Extract the (x, y) coordinate from the center of the cell holding the provided text.  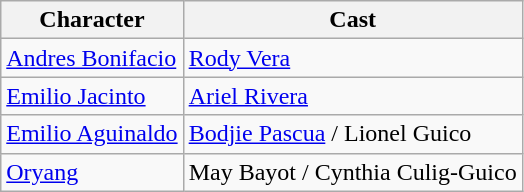
Ariel Rivera (352, 96)
Bodjie Pascua / Lionel Guico (352, 134)
Cast (352, 20)
Rody Vera (352, 58)
Andres Bonifacio (92, 58)
May Bayot / Cynthia Culig-Guico (352, 172)
Oryang (92, 172)
Emilio Aguinaldo (92, 134)
Character (92, 20)
Emilio Jacinto (92, 96)
